Search for the cell housing the specified text and yield its [X, Y] center coordinate. 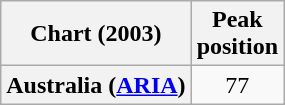
77 [237, 85]
Chart (2003) [96, 34]
Australia (ARIA) [96, 85]
Peakposition [237, 34]
